Locate the cell with the specified text and output its (x, y) center coordinate. 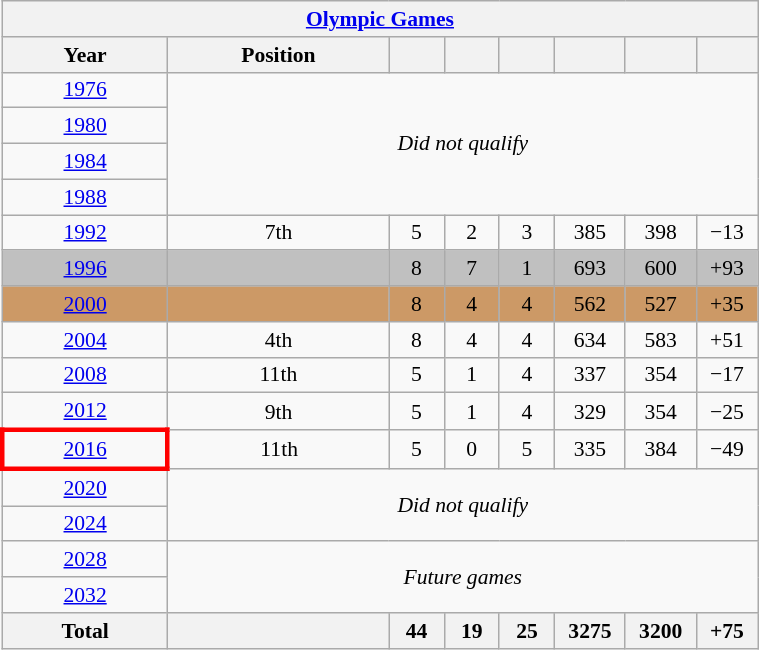
2 (472, 233)
693 (590, 269)
3275 (590, 631)
−13 (727, 233)
Total (85, 631)
2028 (85, 560)
2000 (85, 304)
385 (590, 233)
335 (590, 450)
2008 (85, 375)
1996 (85, 269)
527 (660, 304)
+35 (727, 304)
Position (278, 55)
1984 (85, 162)
−49 (727, 450)
634 (590, 340)
1976 (85, 90)
2032 (85, 595)
4th (278, 340)
600 (660, 269)
1992 (85, 233)
562 (590, 304)
3 (526, 233)
25 (526, 631)
2012 (85, 412)
0 (472, 450)
Year (85, 55)
−25 (727, 412)
−17 (727, 375)
384 (660, 450)
7th (278, 233)
Future games (463, 578)
9th (278, 412)
1988 (85, 197)
2020 (85, 488)
583 (660, 340)
7 (472, 269)
1980 (85, 126)
2004 (85, 340)
19 (472, 631)
2024 (85, 524)
Olympic Games (380, 19)
+75 (727, 631)
3200 (660, 631)
2016 (85, 450)
+93 (727, 269)
398 (660, 233)
329 (590, 412)
337 (590, 375)
44 (416, 631)
+51 (727, 340)
